Identify which cell holds the provided text, then report its [X, Y] central coordinate. 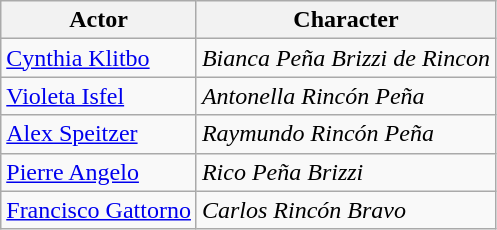
Bianca Peña Brizzi de Rincon [346, 58]
Carlos Rincón Bravo [346, 210]
Alex Speitzer [99, 134]
Pierre Angelo [99, 172]
Violeta Isfel [99, 96]
Francisco Gattorno [99, 210]
Raymundo Rincón Peña [346, 134]
Cynthia Klitbo [99, 58]
Actor [99, 20]
Character [346, 20]
Rico Peña Brizzi [346, 172]
Antonella Rincón Peña [346, 96]
